Capture the cell that displays the provided text and extract its [x, y] central coordinate. 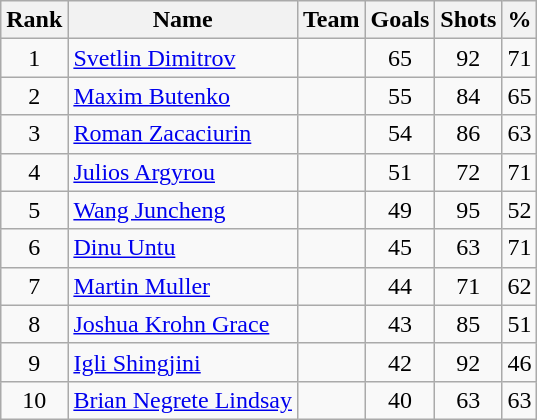
84 [468, 96]
% [520, 20]
Wang Juncheng [183, 210]
Joshua Krohn Grace [183, 324]
44 [400, 286]
9 [34, 362]
55 [400, 96]
Dinu Untu [183, 248]
Martin Muller [183, 286]
5 [34, 210]
3 [34, 134]
Maxim Butenko [183, 96]
Svetlin Dimitrov [183, 58]
45 [400, 248]
6 [34, 248]
Brian Negrete Lindsay [183, 400]
7 [34, 286]
42 [400, 362]
43 [400, 324]
10 [34, 400]
1 [34, 58]
52 [520, 210]
Name [183, 20]
2 [34, 96]
86 [468, 134]
4 [34, 172]
Team [332, 20]
85 [468, 324]
62 [520, 286]
Igli Shingjini [183, 362]
95 [468, 210]
46 [520, 362]
Rank [34, 20]
Goals [400, 20]
54 [400, 134]
8 [34, 324]
40 [400, 400]
72 [468, 172]
49 [400, 210]
Shots [468, 20]
Julios Argyrou [183, 172]
Roman Zacaciurin [183, 134]
